Search for the cell housing the specified text and yield its (x, y) center coordinate. 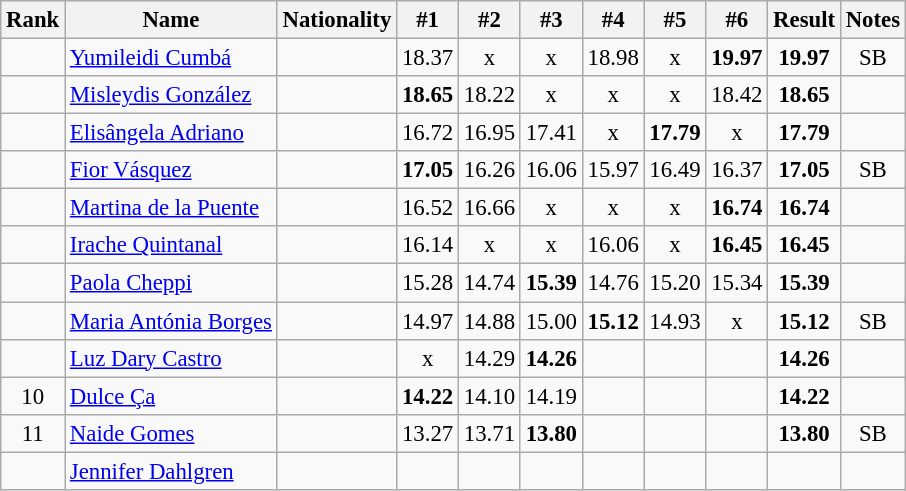
16.26 (490, 170)
Notes (872, 20)
16.37 (737, 170)
16.72 (428, 133)
18.98 (613, 58)
13.27 (428, 433)
#1 (428, 20)
#4 (613, 20)
15.20 (675, 283)
14.29 (490, 358)
Dulce Ça (172, 396)
14.93 (675, 321)
Maria Antónia Borges (172, 321)
#6 (737, 20)
11 (33, 433)
Jennifer Dahlgren (172, 471)
15.97 (613, 170)
10 (33, 396)
16.49 (675, 170)
14.97 (428, 321)
Martina de la Puente (172, 208)
16.66 (490, 208)
Irache Quintanal (172, 245)
14.74 (490, 283)
#5 (675, 20)
Paola Cheppi (172, 283)
Misleydis González (172, 95)
15.34 (737, 283)
Yumileidi Cumbá (172, 58)
Naide Gomes (172, 433)
16.52 (428, 208)
18.37 (428, 58)
Elisângela Adriano (172, 133)
16.14 (428, 245)
Rank (33, 20)
18.42 (737, 95)
Nationality (336, 20)
14.10 (490, 396)
14.76 (613, 283)
16.95 (490, 133)
#2 (490, 20)
13.71 (490, 433)
Name (172, 20)
15.00 (551, 321)
18.22 (490, 95)
14.88 (490, 321)
Result (804, 20)
Fior Vásquez (172, 170)
14.19 (551, 396)
15.28 (428, 283)
17.41 (551, 133)
#3 (551, 20)
Luz Dary Castro (172, 358)
